Return [x, y] of the center of cell containing provided text 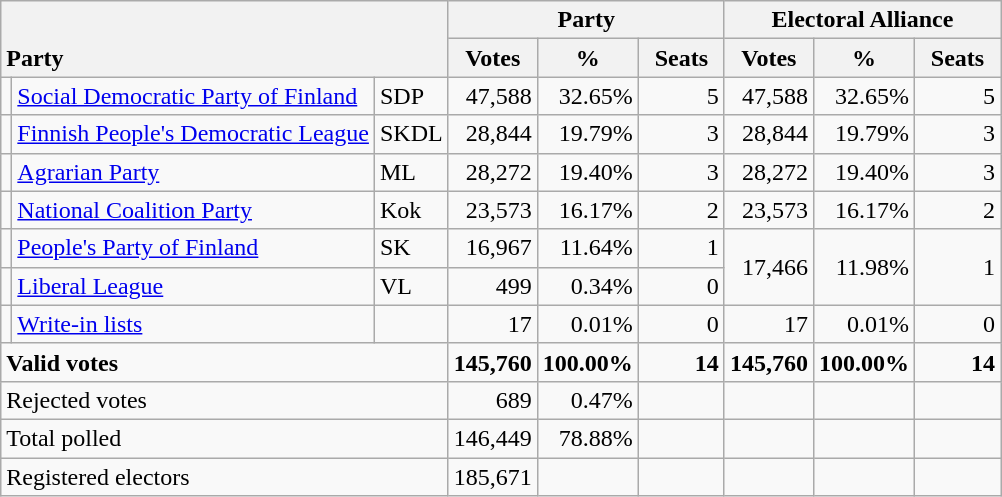
SDP [411, 96]
SKDL [411, 134]
Rejected votes [224, 400]
11.64% [588, 248]
185,671 [492, 477]
78.88% [588, 438]
People's Party of Finland [194, 248]
Kok [411, 210]
689 [492, 400]
Social Democratic Party of Finland [194, 96]
499 [492, 286]
ML [411, 172]
11.98% [864, 267]
Valid votes [224, 362]
0.47% [588, 400]
Electoral Alliance [862, 20]
SK [411, 248]
Liberal League [194, 286]
National Coalition Party [194, 210]
16,967 [492, 248]
Registered electors [224, 477]
0.34% [588, 286]
17,466 [768, 267]
VL [411, 286]
Agrarian Party [194, 172]
Write-in lists [194, 324]
146,449 [492, 438]
Finnish People's Democratic League [194, 134]
Total polled [224, 438]
